Identify which cell holds the provided text, then report its [X, Y] central coordinate. 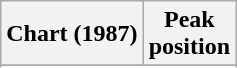
Peakposition [189, 34]
Chart (1987) [72, 34]
